Find where the given text appears and provide that cell's center as [x, y] coordinate. 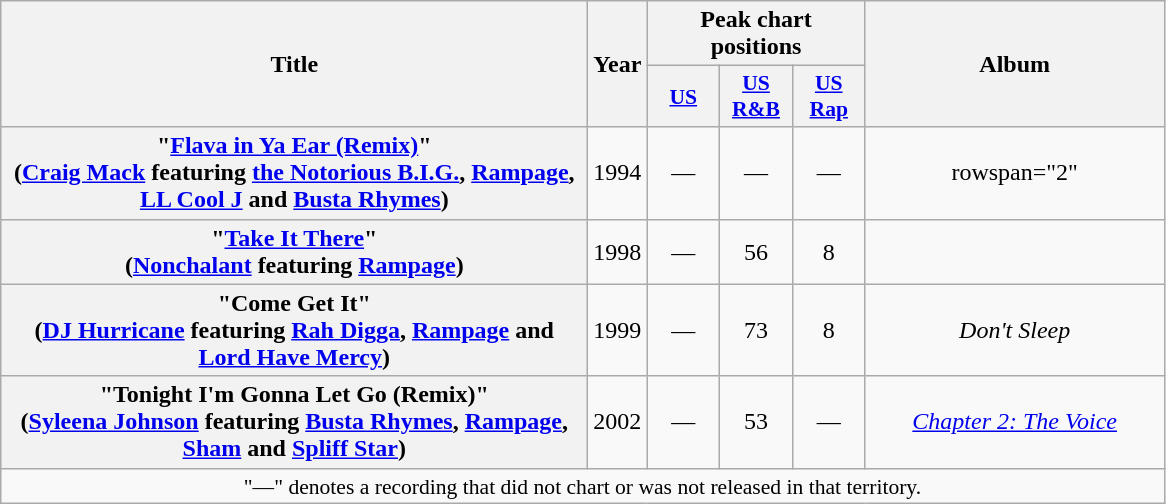
Title [294, 64]
"Take It There"(Nonchalant featuring Rampage) [294, 252]
56 [756, 252]
US [684, 96]
USRap [828, 96]
73 [756, 330]
1994 [618, 173]
2002 [618, 422]
"Tonight I'm Gonna Let Go (Remix)"(Syleena Johnson featuring Busta Rhymes, Rampage, Sham and Spliff Star) [294, 422]
"Flava in Ya Ear (Remix)"(Craig Mack featuring the Notorious B.I.G., Rampage, LL Cool J and Busta Rhymes) [294, 173]
"Come Get It"(DJ Hurricane featuring Rah Digga, Rampage and Lord Have Mercy) [294, 330]
Year [618, 64]
"—" denotes a recording that did not chart or was not released in that territory. [582, 486]
53 [756, 422]
rowspan="2" [1014, 173]
1998 [618, 252]
Album [1014, 64]
USR&B [756, 96]
Peak chart positions [756, 34]
Chapter 2: The Voice [1014, 422]
Don't Sleep [1014, 330]
1999 [618, 330]
